Return (X, Y) of the center of cell containing provided text 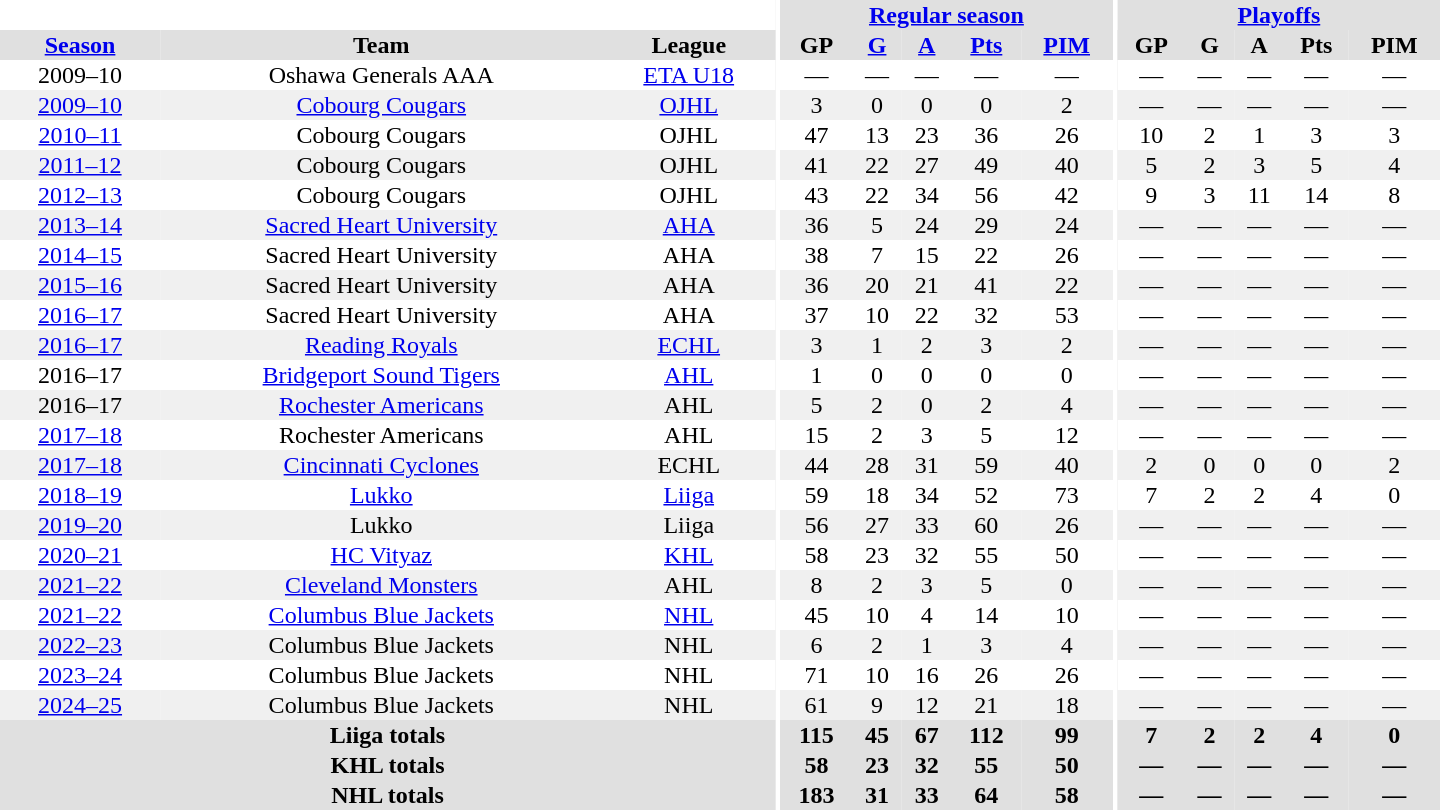
67 (927, 735)
2023–24 (80, 675)
183 (816, 795)
112 (986, 735)
49 (986, 165)
28 (877, 465)
13 (877, 135)
2014–15 (80, 255)
73 (1066, 495)
52 (986, 495)
2012–13 (80, 195)
2010–11 (80, 135)
League (688, 45)
Playoffs (1279, 15)
71 (816, 675)
16 (927, 675)
38 (816, 255)
20 (877, 285)
2015–16 (80, 285)
KHL (688, 555)
43 (816, 195)
2018–19 (80, 495)
29 (986, 225)
Oshawa Generals AAA (381, 75)
99 (1066, 735)
64 (986, 795)
2022–23 (80, 645)
2024–25 (80, 705)
61 (816, 705)
47 (816, 135)
Regular season (946, 15)
44 (816, 465)
Cleveland Monsters (381, 585)
115 (816, 735)
2020–21 (80, 555)
6 (816, 645)
2019–20 (80, 525)
37 (816, 315)
42 (1066, 195)
11 (1259, 195)
60 (986, 525)
Liiga totals (388, 735)
Reading Royals (381, 345)
Season (80, 45)
2011–12 (80, 165)
Cincinnati Cyclones (381, 465)
53 (1066, 315)
KHL totals (388, 765)
2013–14 (80, 225)
Bridgeport Sound Tigers (381, 375)
Team (381, 45)
ETA U18 (688, 75)
HC Vityaz (381, 555)
NHL totals (388, 795)
